Scan for the cell matching the given text and deliver its (x, y) coordinate at center. 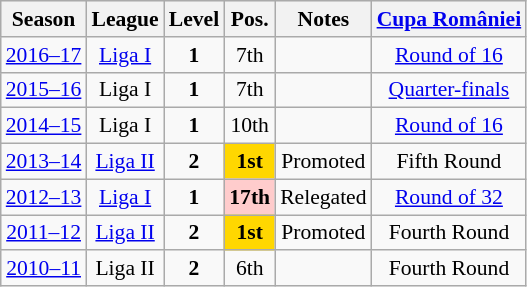
Relegated (323, 197)
Round of 32 (450, 197)
6th (250, 269)
2014–15 (44, 126)
2011–12 (44, 233)
2016–17 (44, 55)
Season (44, 19)
Quarter-finals (450, 90)
Pos. (250, 19)
2010–11 (44, 269)
17th (250, 197)
Cupa României (450, 19)
2015–16 (44, 90)
Notes (323, 19)
League (124, 19)
10th (250, 126)
2013–14 (44, 162)
Fifth Round (450, 162)
Level (194, 19)
2012–13 (44, 197)
